From the cell containing the given text, extract its center point as (x, y) coordinate. 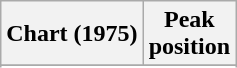
Peakposition (189, 34)
Chart (1975) (72, 34)
